Output the [x, y] coordinate of the center of the cell containing the given text.  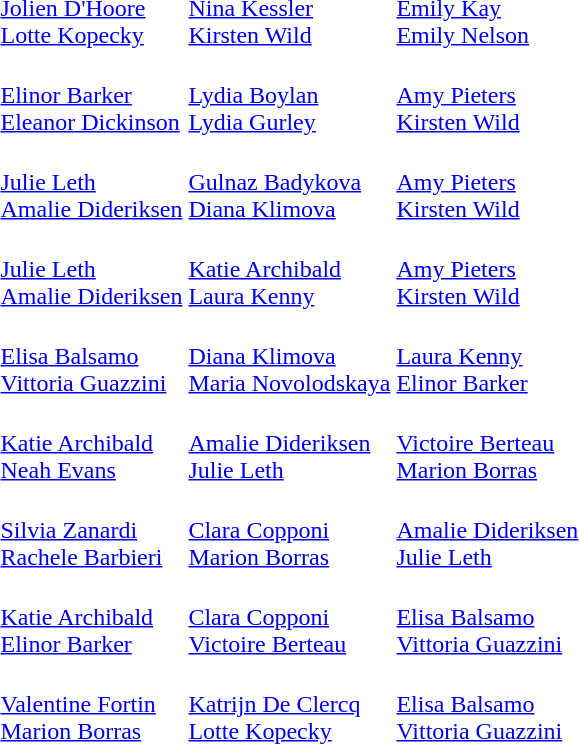
Clara CopponiVictoire Berteau [290, 617]
Katie ArchibaldLaura Kenny [290, 269]
Amalie DideriksenJulie Leth [290, 443]
Clara CopponiMarion Borras [290, 530]
Diana KlimovaMaria Novolodskaya [290, 356]
Gulnaz BadykovaDiana Klimova [290, 182]
Lydia BoylanLydia Gurley [290, 95]
